From the cell containing the given text, extract its center point as (X, Y) coordinate. 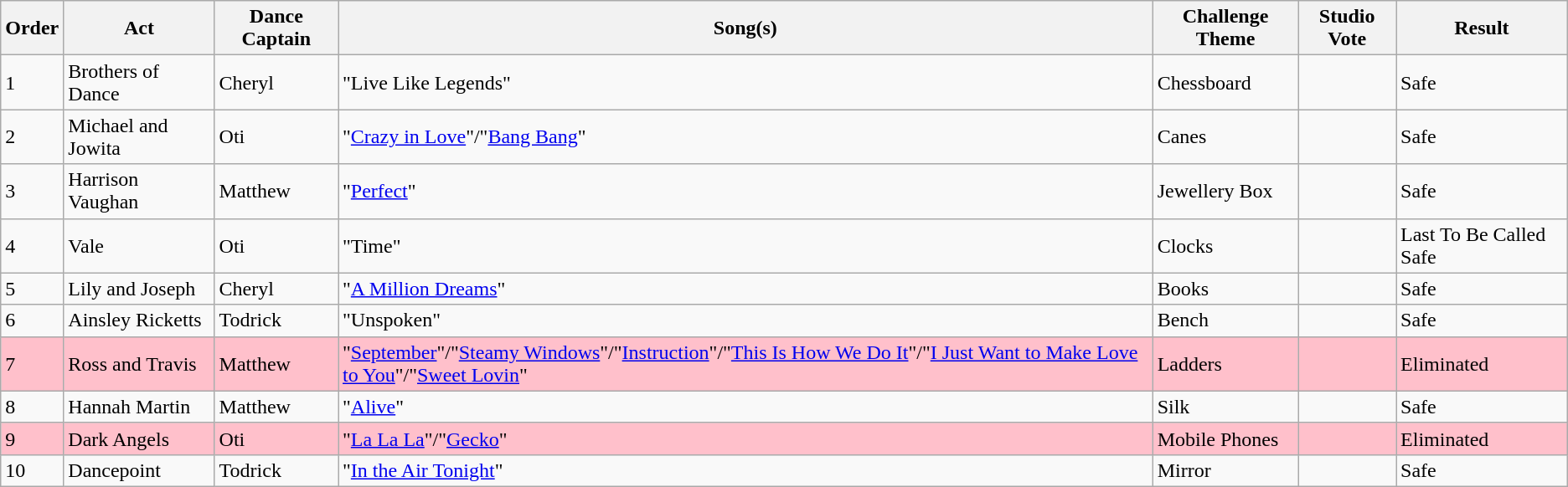
Ross and Travis (139, 363)
10 (32, 470)
Mobile Phones (1225, 438)
"A Million Dreams" (745, 289)
6 (32, 320)
Clocks (1225, 246)
Act (139, 28)
Order (32, 28)
Hannah Martin (139, 407)
8 (32, 407)
Song(s) (745, 28)
Challenge Theme (1225, 28)
Dark Angels (139, 438)
Harrison Vaughan (139, 191)
"September"/"Steamy Windows"/"Instruction"/"This Is How We Do It"/"I Just Want to Make Love to You"/"Sweet Lovin" (745, 363)
4 (32, 246)
"Crazy in Love"/"Bang Bang" (745, 137)
"Alive" (745, 407)
"Time" (745, 246)
"In the Air Tonight" (745, 470)
"Unspoken" (745, 320)
Ladders (1225, 363)
"Live Like Legends" (745, 82)
2 (32, 137)
Books (1225, 289)
5 (32, 289)
Dancepoint (139, 470)
Chessboard (1225, 82)
Mirror (1225, 470)
7 (32, 363)
Silk (1225, 407)
9 (32, 438)
Michael and Jowita (139, 137)
Last To Be Called Safe (1483, 246)
1 (32, 82)
3 (32, 191)
"La La La"/"Gecko" (745, 438)
Result (1483, 28)
Studio Vote (1347, 28)
Vale (139, 246)
Ainsley Ricketts (139, 320)
Bench (1225, 320)
Canes (1225, 137)
"Perfect" (745, 191)
Jewellery Box (1225, 191)
Dance Captain (276, 28)
Brothers of Dance (139, 82)
Lily and Joseph (139, 289)
